Detect which cell encompasses the target text, then output its [X, Y] center coordinate. 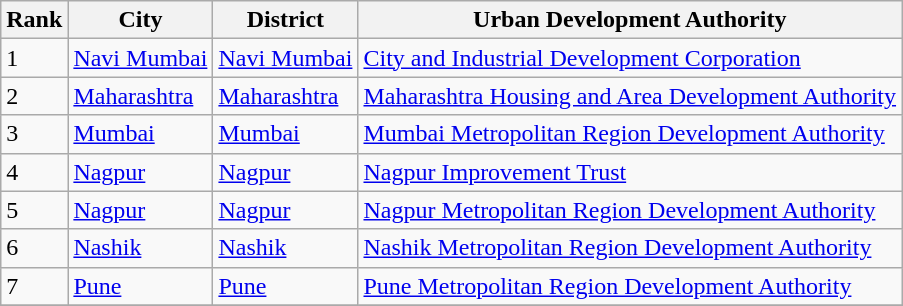
1 [34, 58]
7 [34, 286]
District [286, 20]
Mumbai Metropolitan Region Development Authority [630, 134]
3 [34, 134]
2 [34, 96]
6 [34, 248]
Nagpur Improvement Trust [630, 172]
Nagpur Metropolitan Region Development Authority [630, 210]
City [140, 20]
City and Industrial Development Corporation [630, 58]
Nashik Metropolitan Region Development Authority [630, 248]
5 [34, 210]
Pune Metropolitan Region Development Authority [630, 286]
Rank [34, 20]
Urban Development Authority [630, 20]
Maharashtra Housing and Area Development Authority [630, 96]
4 [34, 172]
